Capture the cell that displays the provided text and extract its [x, y] central coordinate. 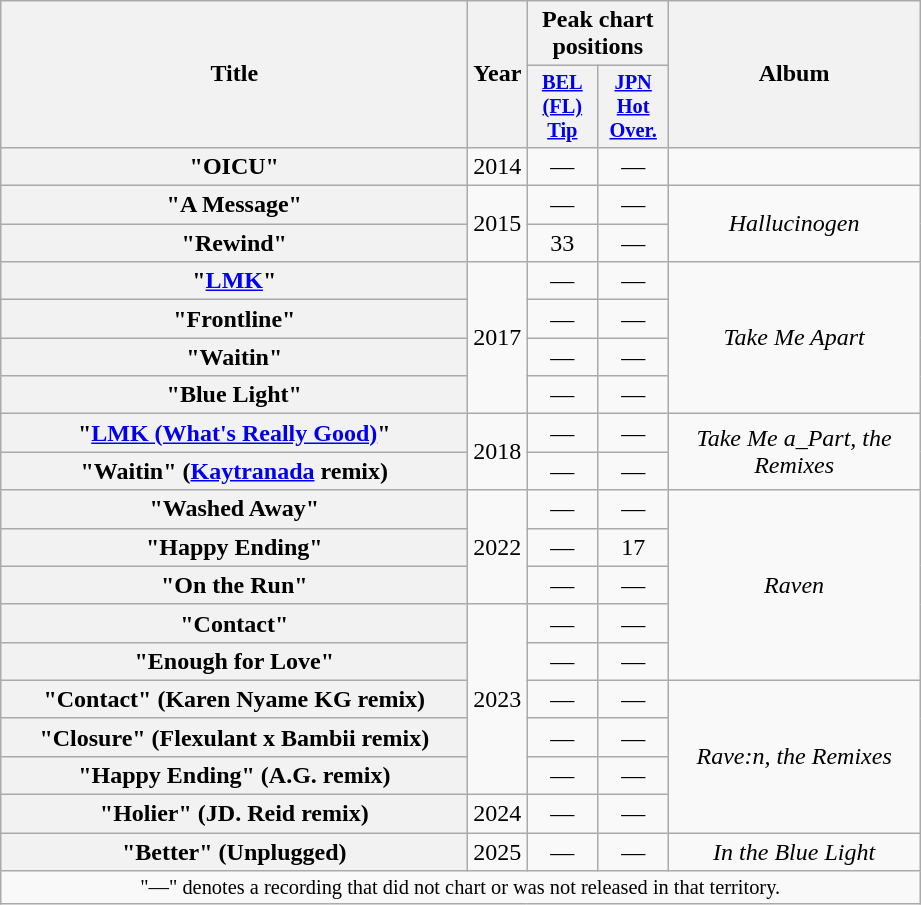
"Closure" (Flexulant x Bambii remix) [234, 737]
"Waitin" (Kaytranada remix) [234, 471]
Hallucinogen [794, 224]
Year [498, 74]
"LMK" [234, 281]
"LMK (What's Really Good)" [234, 433]
33 [562, 243]
JPNHotOver. [634, 107]
"Happy Ending" (A.G. remix) [234, 775]
"Contact" [234, 623]
BEL (FL)Tip [562, 107]
"OICU" [234, 166]
"Better" (Unplugged) [234, 852]
Raven [794, 585]
"Frontline" [234, 319]
17 [634, 547]
Peak chart positions [598, 34]
In the Blue Light [794, 852]
"A Message" [234, 205]
"Washed Away" [234, 509]
"On the Run" [234, 585]
2024 [498, 814]
2018 [498, 452]
2017 [498, 338]
2015 [498, 224]
"Holier" (JD. Reid remix) [234, 814]
Title [234, 74]
Take Me Apart [794, 338]
2022 [498, 547]
"Waitin" [234, 357]
"Enough for Love" [234, 661]
"—" denotes a recording that did not chart or was not released in that territory. [460, 888]
2014 [498, 166]
2025 [498, 852]
Take Me a_Part, the Remixes [794, 452]
2023 [498, 699]
Rave:n, the Remixes [794, 756]
"Contact" (Karen Nyame KG remix) [234, 699]
"Blue Light" [234, 395]
Album [794, 74]
"Rewind" [234, 243]
"Happy Ending" [234, 547]
